Determine the [X, Y] coordinate at the center of the cell enclosing the given text.  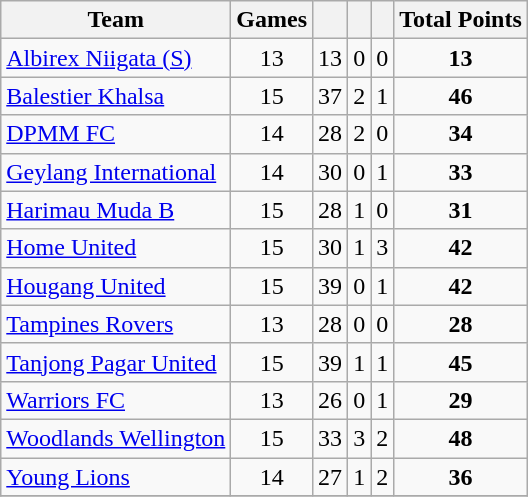
45 [461, 362]
Tanjong Pagar United [116, 362]
Warriors FC [116, 400]
48 [461, 438]
46 [461, 96]
Home United [116, 248]
Team [116, 20]
26 [330, 400]
Balestier Khalsa [116, 96]
27 [330, 477]
31 [461, 210]
Total Points [461, 20]
Harimau Muda B [116, 210]
Hougang United [116, 286]
37 [330, 96]
Games [272, 20]
34 [461, 134]
DPMM FC [116, 134]
Young Lions [116, 477]
Woodlands Wellington [116, 438]
Tampines Rovers [116, 324]
Geylang International [116, 172]
29 [461, 400]
Albirex Niigata (S) [116, 58]
36 [461, 477]
